Search for the cell housing the specified text and yield its (X, Y) center coordinate. 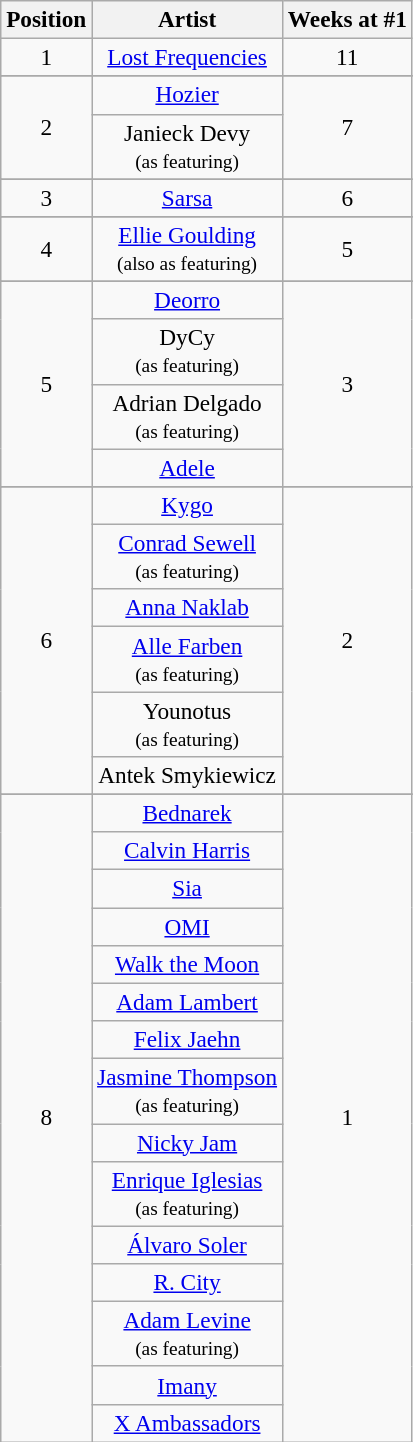
Antek Smykiewicz (188, 775)
Anna Naklab (188, 608)
OMI (188, 926)
Nicky Jam (188, 1142)
4 (46, 248)
Calvin Harris (188, 851)
8 (46, 1118)
Adam Lambert (188, 1002)
R. City (188, 1282)
Felix Jaehn (188, 1039)
Bednarek (188, 813)
Imany (188, 1385)
DyCy(as featuring) (188, 352)
Sia (188, 888)
Hozier (188, 95)
Adele (188, 467)
Enrique Iglesias(as featuring) (188, 1194)
Walk the Moon (188, 964)
Adrian Delgado(as featuring) (188, 416)
Janieck Devy(as featuring) (188, 146)
X Ambassadors (188, 1423)
Artist (188, 19)
Deorro (188, 300)
Kygo (188, 505)
Sarsa (188, 197)
Alle Farben(as featuring) (188, 658)
Ellie Goulding(also as featuring) (188, 248)
11 (347, 57)
Adam Levine(as featuring) (188, 1334)
Position (46, 19)
Jasmine Thompson(as featuring) (188, 1090)
Álvaro Soler (188, 1245)
Lost Frequencies (188, 57)
Younotus(as featuring) (188, 724)
Conrad Sewell(as featuring) (188, 556)
Weeks at #1 (347, 19)
7 (347, 128)
